Locate the cell with the specified text and output its [X, Y] center coordinate. 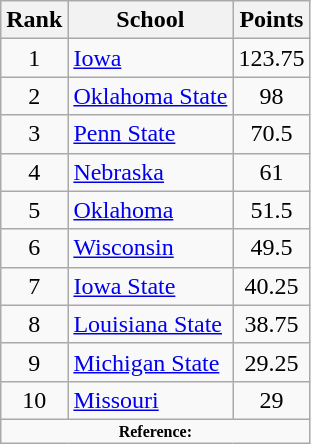
3 [34, 134]
51.5 [272, 210]
38.75 [272, 324]
123.75 [272, 58]
Oklahoma [150, 210]
Missouri [150, 400]
49.5 [272, 248]
7 [34, 286]
40.25 [272, 286]
Louisiana State [150, 324]
9 [34, 362]
5 [34, 210]
Iowa [150, 58]
6 [34, 248]
70.5 [272, 134]
Nebraska [150, 172]
29.25 [272, 362]
8 [34, 324]
Rank [34, 20]
Iowa State [150, 286]
4 [34, 172]
Reference: [156, 431]
10 [34, 400]
School [150, 20]
29 [272, 400]
Oklahoma State [150, 96]
Points [272, 20]
98 [272, 96]
2 [34, 96]
Michigan State [150, 362]
Wisconsin [150, 248]
Penn State [150, 134]
61 [272, 172]
1 [34, 58]
